From the cell containing the given text, extract its center point as [X, Y] coordinate. 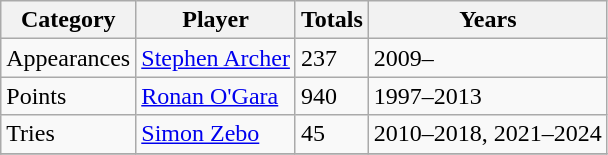
Player [216, 20]
2009– [488, 58]
1997–2013 [488, 96]
Points [68, 96]
940 [332, 96]
Simon Zebo [216, 134]
Stephen Archer [216, 58]
Tries [68, 134]
Category [68, 20]
45 [332, 134]
Years [488, 20]
Totals [332, 20]
Ronan O'Gara [216, 96]
Appearances [68, 58]
237 [332, 58]
2010–2018, 2021–2024 [488, 134]
